For the text-containing cell, return its midpoint in [x, y] coordinate format. 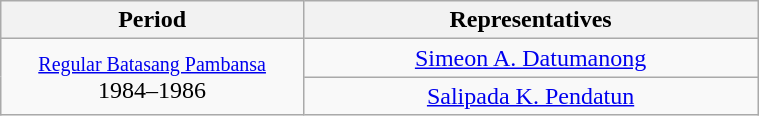
Simeon A. Datumanong [530, 58]
Salipada K. Pendatun [530, 96]
Period [152, 20]
Representatives [530, 20]
Regular Batasang Pambansa1984–1986 [152, 77]
